Detect which cell encompasses the target text, then output its (x, y) center coordinate. 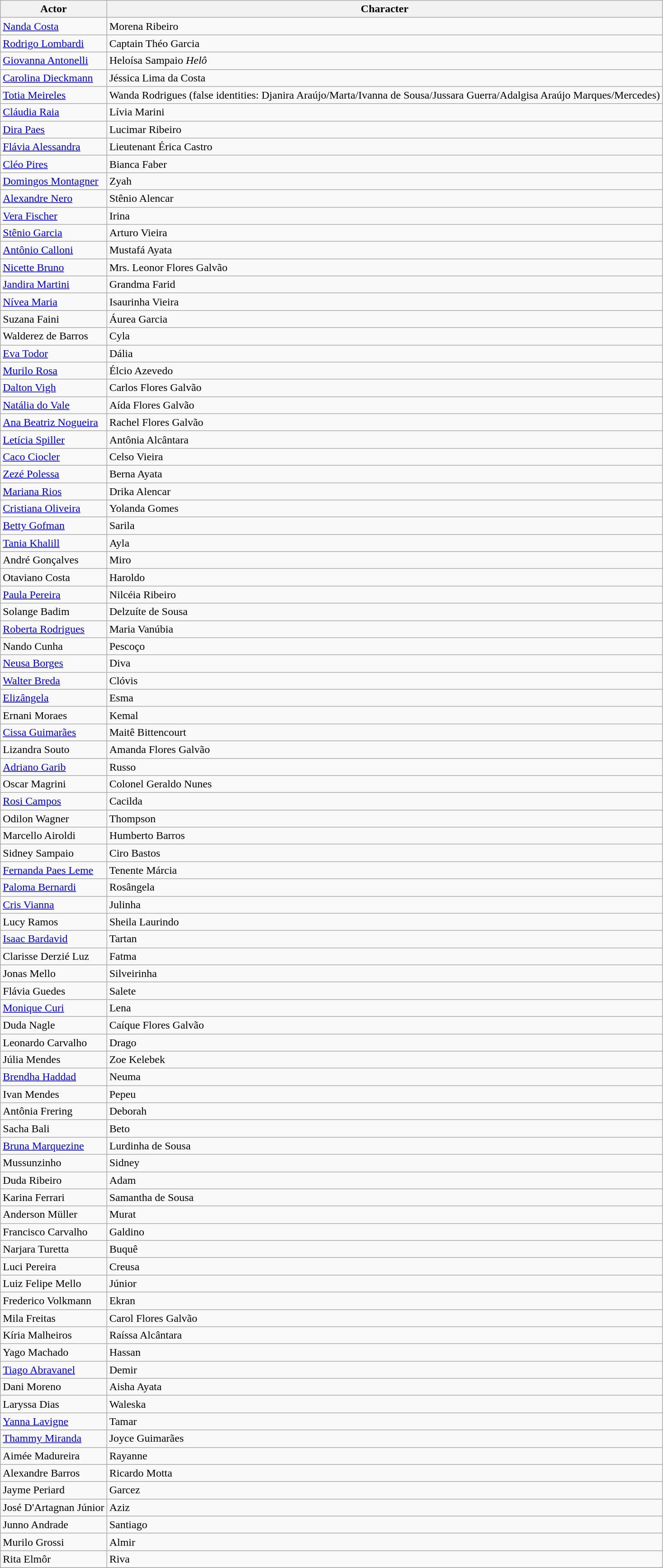
Dália (384, 353)
Lena (384, 1008)
Galdino (384, 1232)
Elizângela (53, 698)
Júnior (384, 1283)
Tiago Abravanel (53, 1370)
Ana Beatriz Nogueira (53, 422)
Jéssica Lima da Costa (384, 78)
Nívea Maria (53, 302)
Betty Gofman (53, 526)
Celso Vieira (384, 457)
Stênio Garcia (53, 233)
Narjara Turetta (53, 1249)
Character (384, 9)
Rachel Flores Galvão (384, 422)
Garcez (384, 1490)
Cláudia Raia (53, 112)
Humberto Barros (384, 836)
Nicette Bruno (53, 267)
Grandma Farid (384, 285)
Rodrigo Lombardi (53, 43)
Tania Khalill (53, 543)
Lucy Ramos (53, 922)
Flávia Alessandra (53, 147)
Bruna Marquezine (53, 1146)
Sarila (384, 526)
Walter Breda (53, 681)
Yanna Lavigne (53, 1421)
Anderson Müller (53, 1215)
Ayla (384, 543)
Isaac Bardavid (53, 939)
Lívia Marini (384, 112)
Caíque Flores Galvão (384, 1025)
Eva Todor (53, 353)
Nilcéia Ribeiro (384, 595)
Letícia Spiller (53, 439)
Antônia Alcântara (384, 439)
Giovanna Antonelli (53, 61)
Marcello Airoldi (53, 836)
Leonardo Carvalho (53, 1042)
Waleska (384, 1404)
Stênio Alencar (384, 198)
Antônia Frering (53, 1111)
Fernanda Paes Leme (53, 870)
Maitê Bittencourt (384, 732)
Lieutenant Érica Castro (384, 147)
Hassan (384, 1353)
José D'Artagnan Júnior (53, 1507)
Thammy Miranda (53, 1439)
Totia Meireles (53, 95)
Deborah (384, 1111)
Esma (384, 698)
Salete (384, 991)
Cissa Guimarães (53, 732)
Murilo Rosa (53, 371)
Duda Nagle (53, 1025)
Domingos Montagner (53, 181)
Francisco Carvalho (53, 1232)
Odilon Wagner (53, 819)
Lizandra Souto (53, 749)
Frederico Volkmann (53, 1301)
Laryssa Dias (53, 1404)
Yago Machado (53, 1353)
Aída Flores Galvão (384, 405)
Miro (384, 560)
Walderez de Barros (53, 336)
Mrs. Leonor Flores Galvão (384, 267)
Neusa Borges (53, 663)
Morena Ribeiro (384, 26)
Lurdinha de Sousa (384, 1146)
Sacha Bali (53, 1129)
Aimée Madureira (53, 1456)
Wanda Rodrigues (false identities: Djanira Araújo/Marta/Ivanna de Sousa/Jussara Guerra/Adalgisa Araújo Marques/Mercedes) (384, 95)
Carlos Flores Galvão (384, 388)
Kíria Malheiros (53, 1335)
Ciro Bastos (384, 853)
Jayme Periard (53, 1490)
Murilo Grossi (53, 1542)
Sheila Laurindo (384, 922)
Tenente Márcia (384, 870)
Carolina Dieckmann (53, 78)
Cléo Pires (53, 164)
Oscar Magrini (53, 784)
Mariana Rios (53, 491)
Rosi Campos (53, 801)
Flávia Guedes (53, 991)
Ricardo Motta (384, 1473)
Cris Vianna (53, 905)
Samantha de Sousa (384, 1197)
Roberta Rodrigues (53, 629)
Cacilda (384, 801)
Mustafá Ayata (384, 250)
Caco Ciocler (53, 457)
Kemal (384, 715)
Santiago (384, 1525)
Joyce Guimarães (384, 1439)
Bianca Faber (384, 164)
Mila Freitas (53, 1318)
Lucimar Ribeiro (384, 129)
Murat (384, 1215)
Antônio Calloni (53, 250)
Paloma Bernardi (53, 887)
Riva (384, 1559)
Haroldo (384, 577)
Rayanne (384, 1456)
Brendha Haddad (53, 1077)
Júlia Mendes (53, 1060)
Jonas Mello (53, 973)
Duda Ribeiro (53, 1180)
Alexandre Barros (53, 1473)
Neuma (384, 1077)
Captain Théo Garcia (384, 43)
Karina Ferrari (53, 1197)
Aisha Ayata (384, 1387)
Isaurinha Vieira (384, 302)
Pescoço (384, 646)
Carol Flores Galvão (384, 1318)
Adam (384, 1180)
Alexandre Nero (53, 198)
Tartan (384, 939)
Fatma (384, 956)
Maria Vanúbia (384, 629)
Buquê (384, 1249)
Otaviano Costa (53, 577)
Actor (53, 9)
Cristiana Oliveira (53, 509)
Sidney (384, 1163)
Raíssa Alcântara (384, 1335)
Ekran (384, 1301)
Zezé Polessa (53, 474)
Berna Ayata (384, 474)
Monique Curi (53, 1008)
Junno Andrade (53, 1525)
André Gonçalves (53, 560)
Silveirinha (384, 973)
Áurea Garcia (384, 319)
Thompson (384, 819)
Creusa (384, 1266)
Clarisse Derzié Luz (53, 956)
Ernani Moraes (53, 715)
Élcio Azevedo (384, 371)
Delzuíte de Sousa (384, 612)
Julinha (384, 905)
Colonel Geraldo Nunes (384, 784)
Zoe Kelebek (384, 1060)
Cyla (384, 336)
Sidney Sampaio (53, 853)
Paula Pereira (53, 595)
Ivan Mendes (53, 1094)
Yolanda Gomes (384, 509)
Dira Paes (53, 129)
Arturo Vieira (384, 233)
Rita Elmôr (53, 1559)
Mussunzinho (53, 1163)
Natália do Vale (53, 405)
Luiz Felipe Mello (53, 1283)
Almir (384, 1542)
Dani Moreno (53, 1387)
Pepeu (384, 1094)
Amanda Flores Galvão (384, 749)
Beto (384, 1129)
Clóvis (384, 681)
Vera Fischer (53, 216)
Drago (384, 1042)
Jandira Martini (53, 285)
Drika Alencar (384, 491)
Solange Badim (53, 612)
Russo (384, 767)
Zyah (384, 181)
Aziz (384, 1507)
Demir (384, 1370)
Rosângela (384, 887)
Irina (384, 216)
Dalton Vigh (53, 388)
Tamar (384, 1421)
Nanda Costa (53, 26)
Heloísa Sampaio Helô (384, 61)
Diva (384, 663)
Nando Cunha (53, 646)
Suzana Faini (53, 319)
Adriano Garib (53, 767)
Luci Pereira (53, 1266)
